Extract the [X, Y] coordinate from the center of the cell holding the provided text.  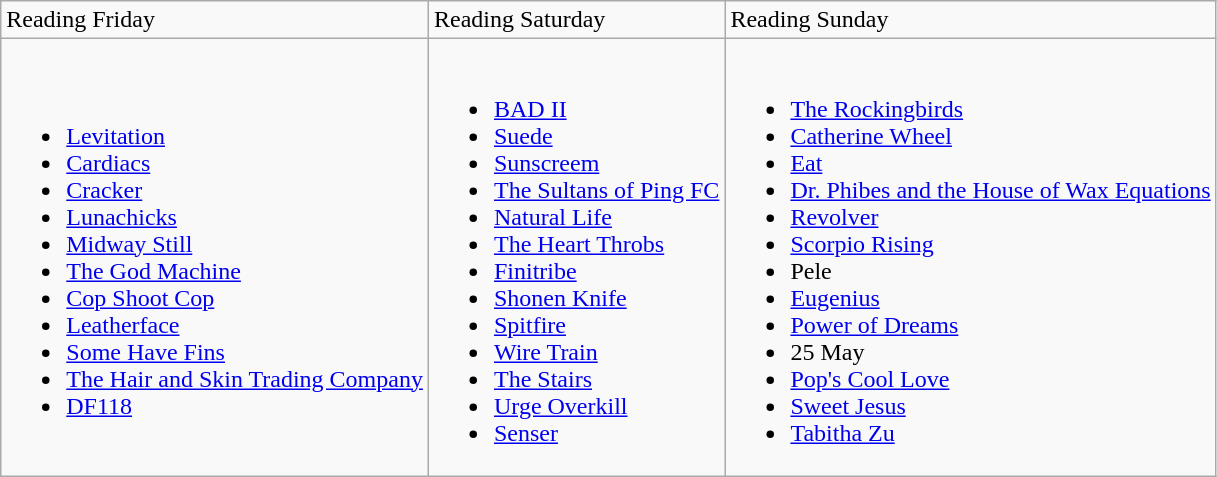
Reading Saturday [576, 20]
Reading Sunday [970, 20]
BAD IISuedeSunscreemThe Sultans of Ping FCNatural LifeThe Heart ThrobsFinitribeShonen KnifeSpitfireWire TrainThe StairsUrge OverkillSenser [576, 258]
LevitationCardiacsCrackerLunachicksMidway StillThe God MachineCop Shoot CopLeatherfaceSome Have FinsThe Hair and Skin Trading CompanyDF118 [215, 258]
Reading Friday [215, 20]
